Pinpoint the cell where the given text exists, returning its (x, y) midpoint coordinate. 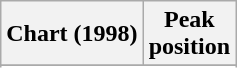
Peakposition (189, 34)
Chart (1998) (72, 34)
